Find where the given text appears and provide that cell's center as [x, y] coordinate. 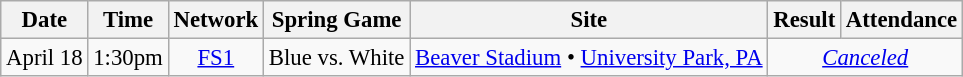
Site [589, 20]
Result [804, 20]
Canceled [866, 58]
Network [216, 20]
Blue vs. White [337, 58]
April 18 [44, 58]
FS1 [216, 58]
Beaver Stadium • University Park, PA [589, 58]
Attendance [902, 20]
1:30pm [128, 58]
Spring Game [337, 20]
Time [128, 20]
Date [44, 20]
